Provide the [x, y] coordinate of the cell's center where the given text is located.  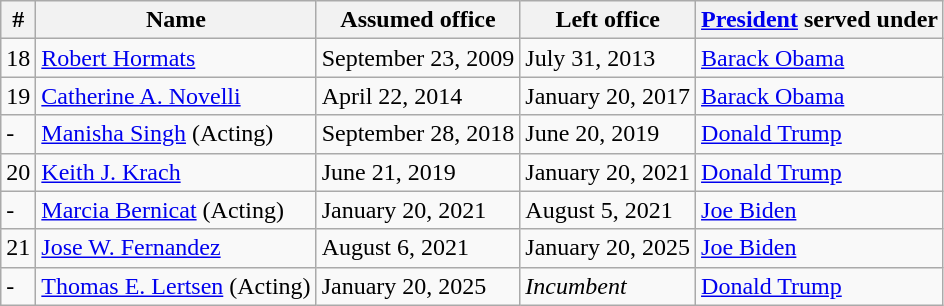
# [18, 20]
August 5, 2021 [608, 210]
Robert Hormats [176, 58]
Name [176, 20]
Left office [608, 20]
July 31, 2013 [608, 58]
21 [18, 248]
Catherine A. Novelli [176, 96]
August 6, 2021 [418, 248]
September 23, 2009 [418, 58]
September 28, 2018 [418, 134]
Jose W. Fernandez [176, 248]
20 [18, 172]
Assumed office [418, 20]
April 22, 2014 [418, 96]
18 [18, 58]
Thomas E. Lertsen (Acting) [176, 286]
Keith J. Krach [176, 172]
January 20, 2017 [608, 96]
June 21, 2019 [418, 172]
Incumbent [608, 286]
Marcia Bernicat (Acting) [176, 210]
June 20, 2019 [608, 134]
President served under [820, 20]
Manisha Singh (Acting) [176, 134]
19 [18, 96]
